Provide the (x, y) coordinate of the cell's center where the given text is located.  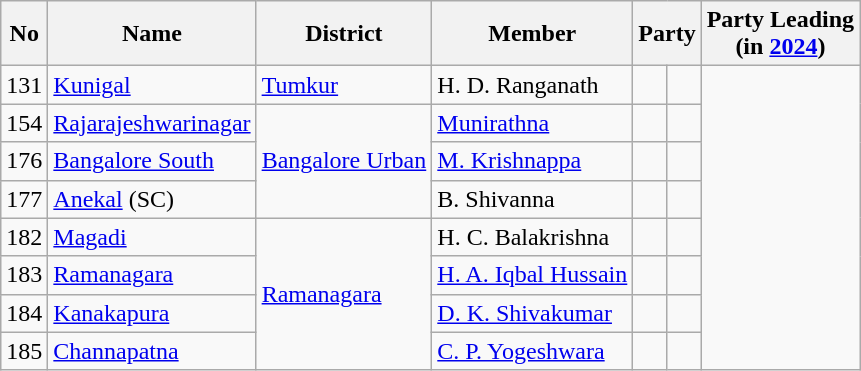
185 (24, 351)
154 (24, 123)
Tumkur (344, 85)
M. Krishnappa (532, 161)
D. K. Shivakumar (532, 313)
H. C. Balakrishna (532, 237)
Kanakapura (152, 313)
182 (24, 237)
183 (24, 275)
Rajarajeshwarinagar (152, 123)
Munirathna (532, 123)
Member (532, 34)
H. A. Iqbal Hussain (532, 275)
H. D. Ranganath (532, 85)
131 (24, 85)
Kunigal (152, 85)
Anekal (SC) (152, 199)
Bangalore Urban (344, 161)
Name (152, 34)
177 (24, 199)
Bangalore South (152, 161)
176 (24, 161)
No (24, 34)
Party (667, 34)
184 (24, 313)
Channapatna (152, 351)
Party Leading(in 2024) (780, 34)
District (344, 34)
B. Shivanna (532, 199)
Magadi (152, 237)
C. P. Yogeshwara (532, 351)
